Determine the (x, y) coordinate at the center of the cell enclosing the given text.  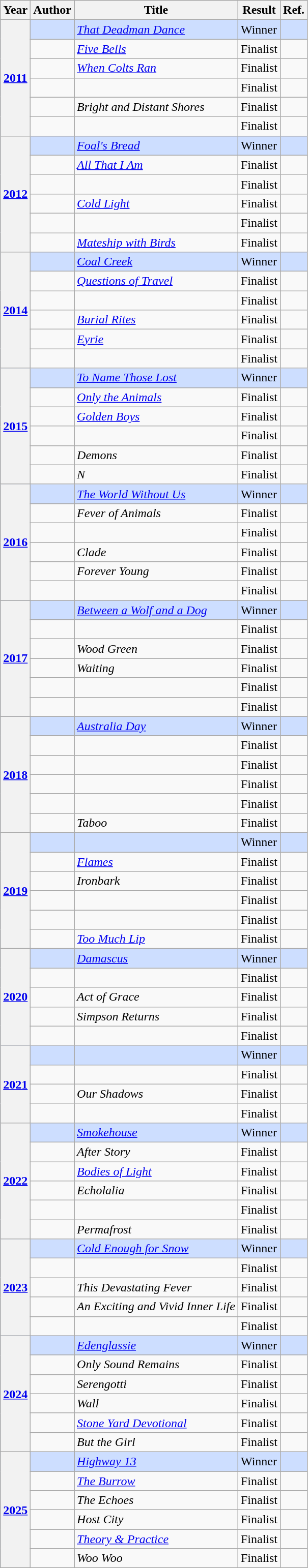
Our Shadows (156, 1094)
Wood Green (156, 649)
To Name Those Lost (156, 378)
Host City (156, 1520)
Five Bells (156, 49)
Cold Light (156, 203)
Damascus (156, 958)
2025 (15, 1510)
But the Girl (156, 1442)
2019 (15, 890)
Fever of Animals (156, 513)
2022 (15, 1181)
2011 (15, 78)
Forever Young (156, 571)
Act of Grace (156, 997)
Questions of Travel (156, 281)
Australia Day (156, 726)
Smokehouse (156, 1132)
Ref. (294, 10)
Woo Woo (156, 1558)
2021 (15, 1084)
2016 (15, 542)
Too Much Lip (156, 939)
That Deadman Dance (156, 29)
Burial Rites (156, 320)
Taboo (156, 823)
Demons (156, 455)
Only Sound Remains (156, 1365)
This Devastating Fever (156, 1287)
After Story (156, 1152)
Title (156, 10)
An Exciting and Vivid Inner Life (156, 1307)
2023 (15, 1287)
All That I Am (156, 165)
Mateship with Birds (156, 243)
2024 (15, 1394)
Permafrost (156, 1229)
Coal Creek (156, 262)
2012 (15, 194)
Simpson Returns (156, 1016)
Between a Wolf and a Dog (156, 610)
Result (259, 10)
Ironbark (156, 881)
Only the Animals (156, 397)
Stone Yard Devotional (156, 1423)
2015 (15, 426)
Serengotti (156, 1384)
Cold Enough for Snow (156, 1249)
The Burrow (156, 1481)
Theory & Practice (156, 1539)
Year (15, 10)
Edenglassie (156, 1345)
N (156, 474)
Bright and Distant Shores (156, 107)
Waiting (156, 668)
Echolalia (156, 1191)
Highway 13 (156, 1461)
2017 (15, 658)
Flames (156, 862)
Author (52, 10)
Wall (156, 1403)
Foal's Bread (156, 145)
2020 (15, 997)
2014 (15, 310)
2018 (15, 774)
Eyrie (156, 339)
The World Without Us (156, 494)
Bodies of Light (156, 1171)
Clade (156, 552)
Golden Boys (156, 416)
When Colts Ran (156, 68)
The Echoes (156, 1500)
